Return the (x, y) coordinate for the center point of the cell that contains the specified text.  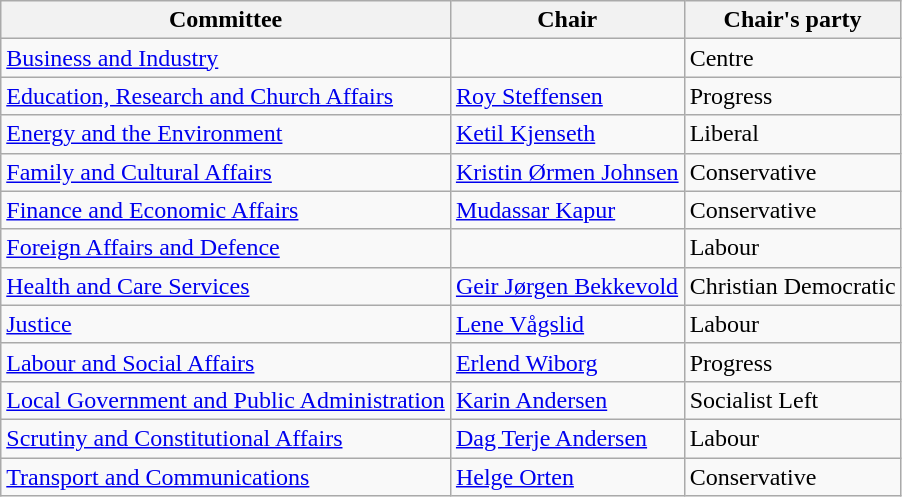
Kristin Ørmen Johnsen (567, 172)
Education, Research and Church Affairs (226, 96)
Lene Vågslid (567, 324)
Justice (226, 324)
Family and Cultural Affairs (226, 172)
Erlend Wiborg (567, 362)
Committee (226, 20)
Transport and Communications (226, 477)
Centre (792, 58)
Chair's party (792, 20)
Scrutiny and Constitutional Affairs (226, 438)
Mudassar Kapur (567, 210)
Labour and Social Affairs (226, 362)
Health and Care Services (226, 286)
Liberal (792, 134)
Energy and the Environment (226, 134)
Socialist Left (792, 400)
Local Government and Public Administration (226, 400)
Helge Orten (567, 477)
Ketil Kjenseth (567, 134)
Business and Industry (226, 58)
Christian Democratic (792, 286)
Finance and Economic Affairs (226, 210)
Foreign Affairs and Defence (226, 248)
Roy Steffensen (567, 96)
Geir Jørgen Bekkevold (567, 286)
Chair (567, 20)
Dag Terje Andersen (567, 438)
Karin Andersen (567, 400)
